For the text-containing cell, return its midpoint in (x, y) coordinate format. 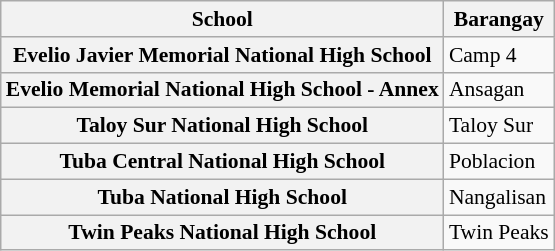
Camp 4 (499, 55)
Evelio Javier Memorial National High School (222, 55)
Twin Peaks National High School (222, 233)
Poblacion (499, 162)
Ansagan (499, 90)
Taloy Sur (499, 126)
Barangay (499, 19)
Nangalisan (499, 197)
Tuba National High School (222, 197)
Twin Peaks (499, 233)
School (222, 19)
Evelio Memorial National High School - Annex (222, 90)
Taloy Sur National High School (222, 126)
Tuba Central National High School (222, 162)
